Output the (X, Y) coordinate of the center of the cell containing the given text.  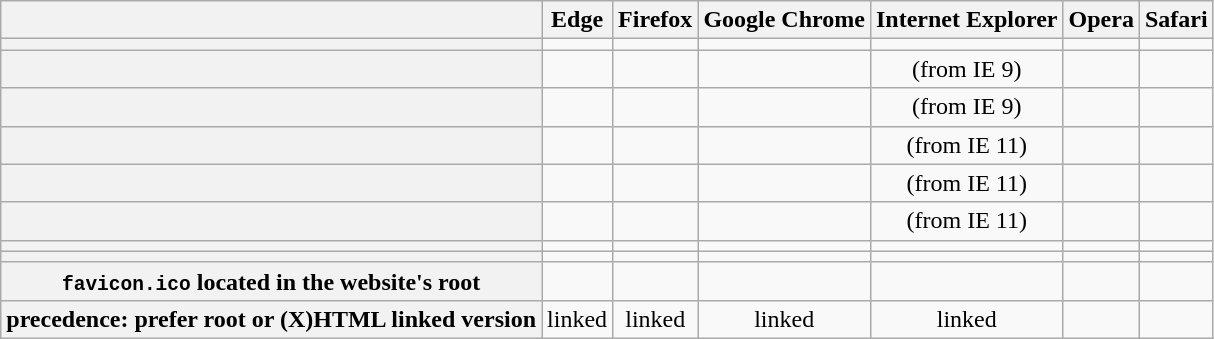
Safari (1176, 20)
Internet Explorer (966, 20)
Edge (578, 20)
precedence: prefer root or (X)HTML linked version (272, 319)
Opera (1101, 20)
Google Chrome (784, 20)
Firefox (656, 20)
favicon.ico located in the website's root (272, 281)
